Find where the given text appears and provide that cell's center as [x, y] coordinate. 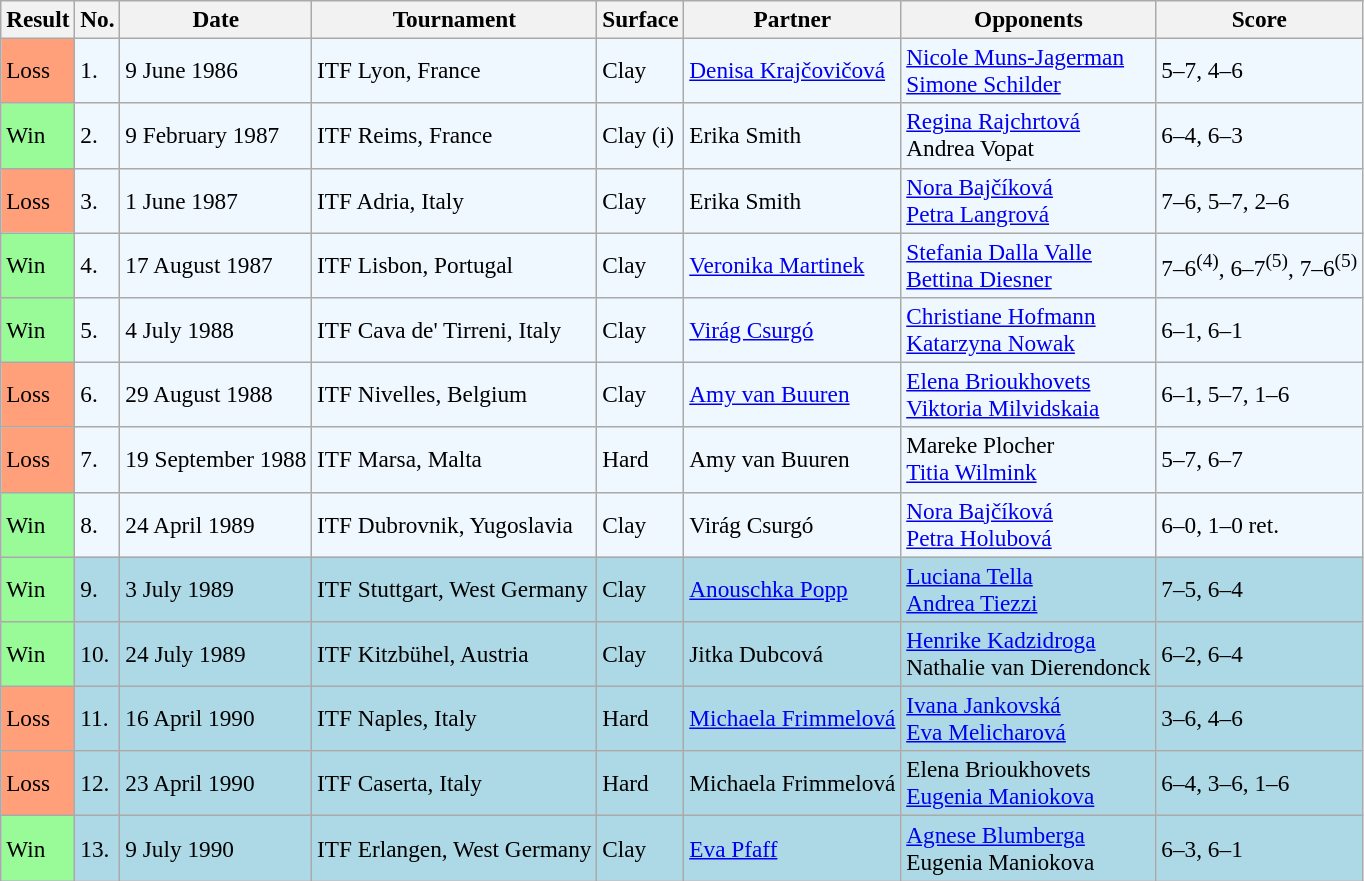
4 July 1988 [216, 330]
2. [98, 136]
6. [98, 394]
7–6, 5–7, 2–6 [1260, 200]
ITF Naples, Italy [454, 718]
13. [98, 848]
23 April 1990 [216, 784]
Score [1260, 19]
10. [98, 654]
Clay (i) [640, 136]
6–1, 6–1 [1260, 330]
9 July 1990 [216, 848]
12. [98, 784]
Ivana Jankovská Eva Melicharová [1028, 718]
Mareke Plocher Titia Wilmink [1028, 460]
ITF Kitzbühel, Austria [454, 654]
Opponents [1028, 19]
ITF Nivelles, Belgium [454, 394]
Partner [792, 19]
24 July 1989 [216, 654]
6–4, 3–6, 1–6 [1260, 784]
ITF Erlangen, West Germany [454, 848]
ITF Dubrovnik, Yugoslavia [454, 524]
Tournament [454, 19]
No. [98, 19]
Agnese Blumberga Eugenia Maniokova [1028, 848]
Regina Rajchrtová Andrea Vopat [1028, 136]
3–6, 4–6 [1260, 718]
9. [98, 588]
8. [98, 524]
Henrike Kadzidroga Nathalie van Dierendonck [1028, 654]
Nora Bajčíková Petra Langrová [1028, 200]
Nicole Muns-Jagerman Simone Schilder [1028, 70]
24 April 1989 [216, 524]
Veronika Martinek [792, 264]
6–2, 6–4 [1260, 654]
7–6(4), 6–7(5), 7–6(5) [1260, 264]
ITF Cava de' Tirreni, Italy [454, 330]
19 September 1988 [216, 460]
ITF Lyon, France [454, 70]
ITF Lisbon, Portugal [454, 264]
1 June 1987 [216, 200]
7. [98, 460]
Christiane Hofmann Katarzyna Nowak [1028, 330]
Luciana Tella Andrea Tiezzi [1028, 588]
5–7, 4–6 [1260, 70]
ITF Adria, Italy [454, 200]
ITF Reims, France [454, 136]
Denisa Krajčovičová [792, 70]
Jitka Dubcová [792, 654]
16 April 1990 [216, 718]
9 February 1987 [216, 136]
9 June 1986 [216, 70]
Nora Bajčíková Petra Holubová [1028, 524]
11. [98, 718]
Elena Brioukhovets Viktoria Milvidskaia [1028, 394]
ITF Stuttgart, West Germany [454, 588]
Result [38, 19]
7–5, 6–4 [1260, 588]
Stefania Dalla Valle Bettina Diesner [1028, 264]
5–7, 6–7 [1260, 460]
Eva Pfaff [792, 848]
4. [98, 264]
5. [98, 330]
ITF Marsa, Malta [454, 460]
6–0, 1–0 ret. [1260, 524]
6–4, 6–3 [1260, 136]
3 July 1989 [216, 588]
6–1, 5–7, 1–6 [1260, 394]
6–3, 6–1 [1260, 848]
3. [98, 200]
Surface [640, 19]
ITF Caserta, Italy [454, 784]
Elena Brioukhovets Eugenia Maniokova [1028, 784]
1. [98, 70]
Date [216, 19]
29 August 1988 [216, 394]
17 August 1987 [216, 264]
Anouschka Popp [792, 588]
